Output the [x, y] coordinate of the center of the cell containing the given text.  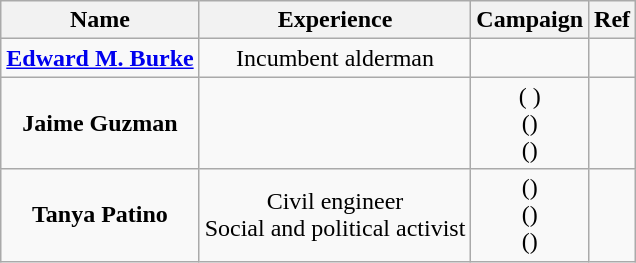
()()() [530, 215]
Ref [612, 20]
Jaime Guzman [100, 123]
Incumbent alderman [335, 58]
Name [100, 20]
Civil engineerSocial and political activist [335, 215]
Experience [335, 20]
Campaign [530, 20]
( )()() [530, 123]
Edward M. Burke [100, 58]
Tanya Patino [100, 215]
